Return the (X, Y) coordinate for the center point of the cell that contains the specified text.  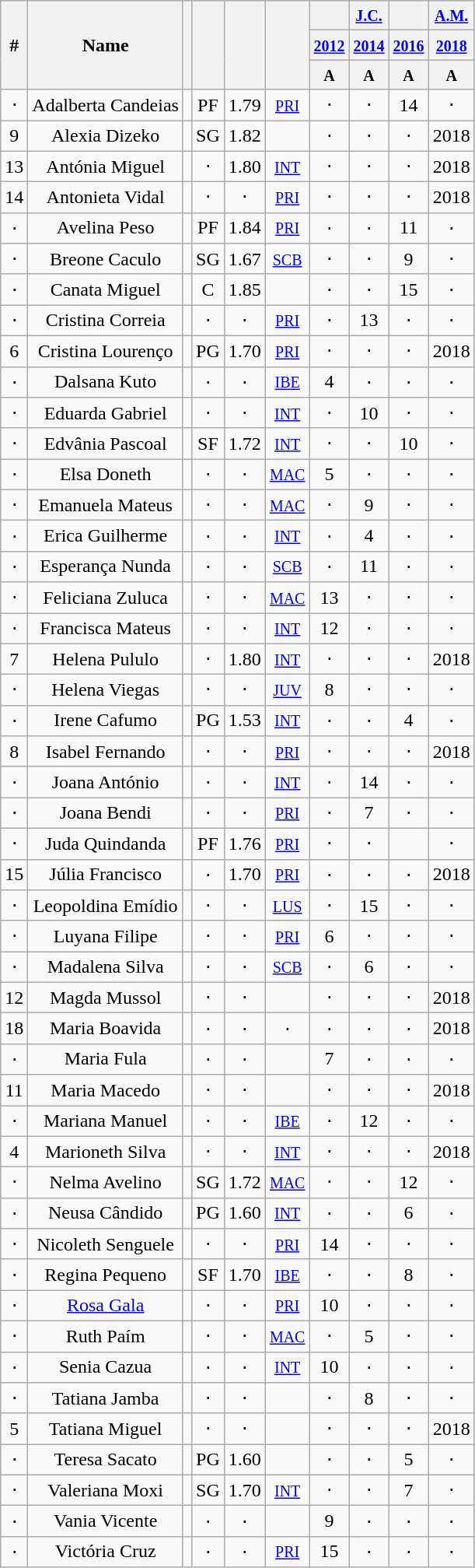
Madalena Silva (106, 967)
1.53 (244, 721)
Canata Miguel (106, 289)
Maria Boavida (106, 1029)
2016 (409, 45)
Senia Cazua (106, 1367)
Antónia Miguel (106, 167)
Adalberta Candeias (106, 105)
Avelina Peso (106, 228)
Neusa Cândido (106, 1213)
Irene Cafumo (106, 721)
Joana António (106, 782)
Maria Macedo (106, 1090)
1.85 (244, 289)
Antonieta Vidal (106, 198)
Teresa Sacato (106, 1460)
Cristina Correia (106, 321)
Isabel Fernando (106, 752)
Emanuela Mateus (106, 505)
Nelma Avelino (106, 1183)
Luyana Filipe (106, 936)
Leopoldina Emídio (106, 906)
J.C. (368, 16)
2012 (330, 45)
# (14, 45)
Nicoleth Senguele (106, 1244)
A.M. (451, 16)
1.82 (244, 135)
Mariana Manuel (106, 1121)
Maria Fula (106, 1059)
Dalsana Kuto (106, 382)
Júlia Francisco (106, 875)
Helena Viegas (106, 690)
18 (14, 1029)
Juda Quindanda (106, 844)
Tatiana Jamba (106, 1398)
Marioneth Silva (106, 1152)
2014 (368, 45)
1.76 (244, 844)
Elsa Doneth (106, 475)
Tatiana Miguel (106, 1429)
1.67 (244, 259)
Alexia Dizeko (106, 135)
Victória Cruz (106, 1552)
Breone Caculo (106, 259)
Cristina Lourenço (106, 351)
Valeriana Moxi (106, 1490)
Feliciana Zuluca (106, 598)
Erica Guilherme (106, 536)
Esperança Nunda (106, 567)
Regina Pequeno (106, 1275)
Rosa Gala (106, 1306)
Edvânia Pascoal (106, 444)
Eduarda Gabriel (106, 413)
Francisca Mateus (106, 629)
JUV (288, 690)
Ruth Paím (106, 1336)
Vania Vicente (106, 1521)
LUS (288, 906)
Name (106, 45)
C (208, 289)
1.84 (244, 228)
1.79 (244, 105)
Helena Pululo (106, 659)
Joana Bendi (106, 813)
Magda Mussol (106, 998)
